Return (X, Y) of the center of cell containing provided text 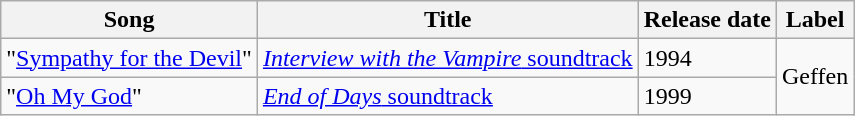
Song (130, 20)
1999 (707, 96)
Label (814, 20)
Geffen (814, 77)
Release date (707, 20)
"Sympathy for the Devil" (130, 58)
1994 (707, 58)
"Oh My God" (130, 96)
Interview with the Vampire soundtrack (448, 58)
Title (448, 20)
End of Days soundtrack (448, 96)
